Locate the cell with the specified text and output its (x, y) center coordinate. 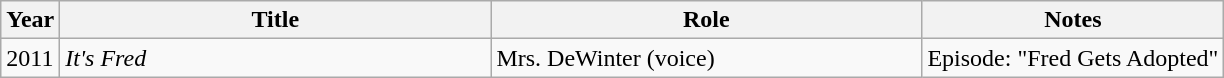
Episode: "Fred Gets Adopted" (1073, 58)
Role (706, 20)
Year (30, 20)
Title (276, 20)
Mrs. DeWinter (voice) (706, 58)
Notes (1073, 20)
It's Fred (276, 58)
2011 (30, 58)
